Determine the (X, Y) coordinate at the center of the cell enclosing the given text.  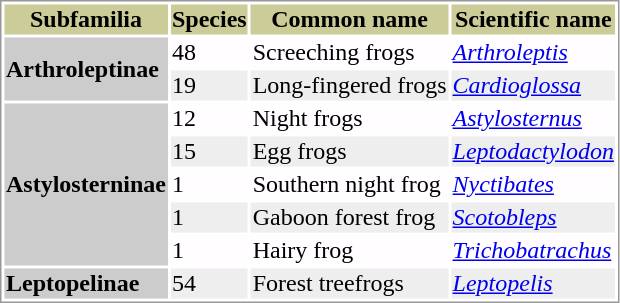
Cardioglossa (533, 85)
Scotobleps (533, 217)
15 (209, 151)
Arthroleptis (533, 53)
48 (209, 53)
Astylosterninae (86, 185)
Hairy frog (350, 251)
Screeching frogs (350, 53)
Common name (350, 19)
Night frogs (350, 119)
12 (209, 119)
Leptopelinae (86, 283)
Southern night frog (350, 185)
54 (209, 283)
Trichobatrachus (533, 251)
19 (209, 85)
Egg frogs (350, 151)
Species (209, 19)
Forest treefrogs (350, 283)
Leptopelis (533, 283)
Leptodactylodon (533, 151)
Astylosternus (533, 119)
Long-fingered frogs (350, 85)
Scientific name (533, 19)
Arthroleptinae (86, 70)
Subfamilia (86, 19)
Gaboon forest frog (350, 217)
Nyctibates (533, 185)
